Capture the cell that displays the provided text and extract its (x, y) central coordinate. 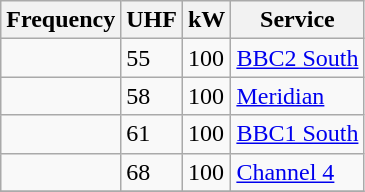
Meridian (298, 96)
61 (152, 134)
BBC2 South (298, 58)
Service (298, 20)
68 (152, 172)
58 (152, 96)
Frequency (61, 20)
UHF (152, 20)
BBC1 South (298, 134)
Channel 4 (298, 172)
kW (206, 20)
55 (152, 58)
